Locate the cell with the specified text and output its [X, Y] center coordinate. 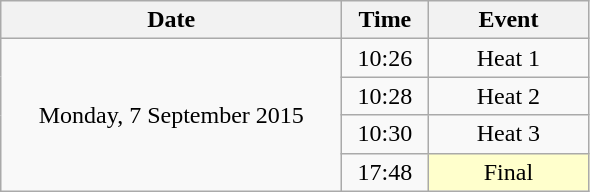
10:30 [385, 134]
10:28 [385, 96]
Monday, 7 September 2015 [172, 115]
Heat 1 [508, 58]
Event [508, 20]
Final [508, 172]
Heat 3 [508, 134]
10:26 [385, 58]
Heat 2 [508, 96]
17:48 [385, 172]
Time [385, 20]
Date [172, 20]
